Detect which cell encompasses the target text, then output its (X, Y) center coordinate. 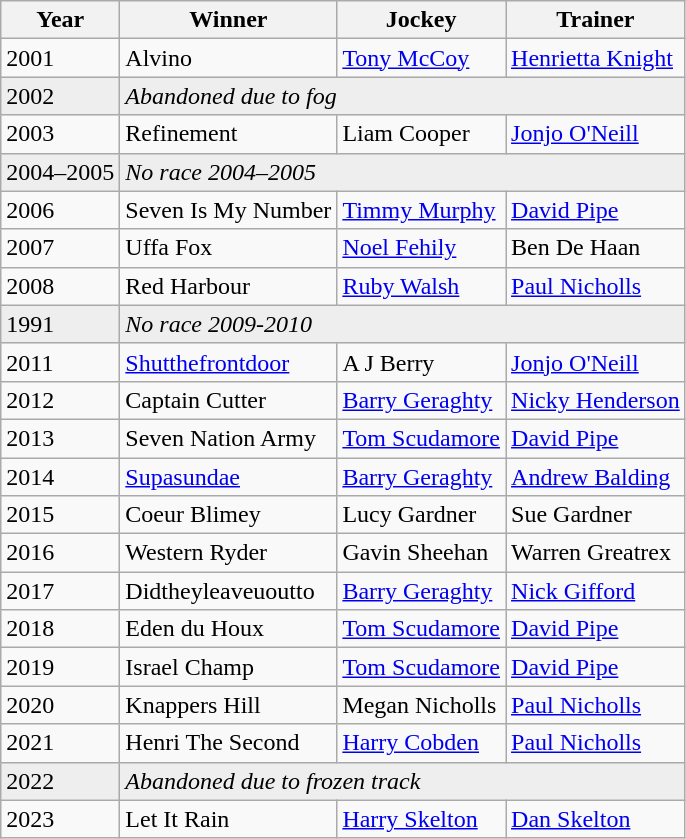
2014 (60, 477)
Trainer (596, 20)
2004–2005 (60, 172)
Noel Fehily (422, 248)
Nick Gifford (596, 591)
Western Ryder (228, 553)
Let It Rain (228, 819)
Seven Is My Number (228, 210)
Knappers Hill (228, 705)
Abandoned due to fog (402, 96)
Year (60, 20)
2018 (60, 629)
Jockey (422, 20)
Alvino (228, 58)
Dan Skelton (596, 819)
2022 (60, 781)
2016 (60, 553)
2001 (60, 58)
2020 (60, 705)
2002 (60, 96)
2013 (60, 438)
2011 (60, 362)
Abandoned due to frozen track (402, 781)
1991 (60, 324)
Megan Nicholls (422, 705)
Seven Nation Army (228, 438)
Supasundae (228, 477)
2003 (60, 134)
Shutthefrontdoor (228, 362)
2021 (60, 743)
2008 (60, 286)
Uffa Fox (228, 248)
Winner (228, 20)
2023 (60, 819)
Refinement (228, 134)
Tony McCoy (422, 58)
Sue Gardner (596, 515)
A J Berry (422, 362)
Eden du Houx (228, 629)
Harry Cobden (422, 743)
Liam Cooper (422, 134)
2006 (60, 210)
Andrew Balding (596, 477)
No race 2009-2010 (402, 324)
2007 (60, 248)
Timmy Murphy (422, 210)
Israel Champ (228, 667)
No race 2004–2005 (402, 172)
Ruby Walsh (422, 286)
Ben De Haan (596, 248)
Captain Cutter (228, 400)
Didtheyleaveuoutto (228, 591)
2019 (60, 667)
Gavin Sheehan (422, 553)
Lucy Gardner (422, 515)
Warren Greatrex (596, 553)
Harry Skelton (422, 819)
2012 (60, 400)
Coeur Blimey (228, 515)
Henri The Second (228, 743)
Henrietta Knight (596, 58)
Nicky Henderson (596, 400)
2015 (60, 515)
2017 (60, 591)
Red Harbour (228, 286)
